Search for the cell housing the specified text and yield its [X, Y] center coordinate. 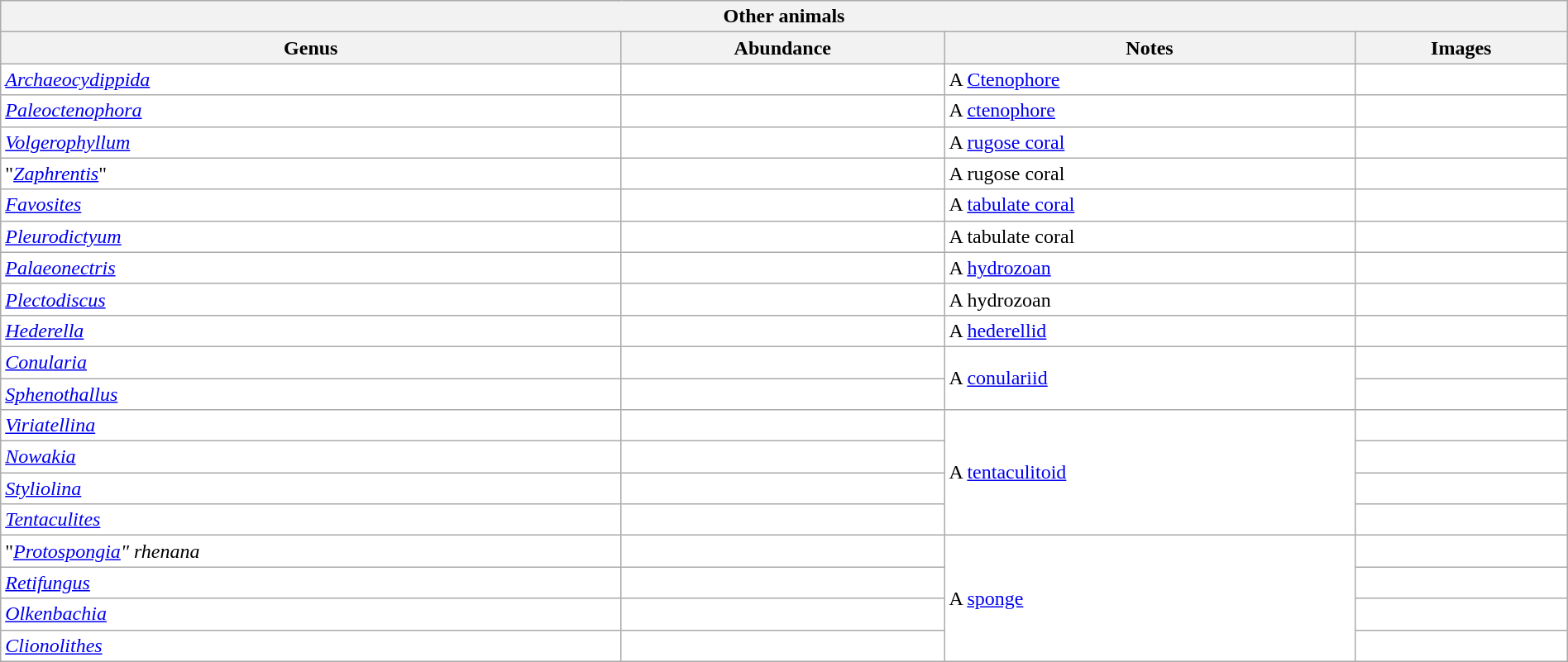
A hederellid [1150, 331]
"Zaphrentis" [311, 174]
Notes [1150, 48]
Olkenbachia [311, 614]
A conulariid [1150, 378]
Images [1460, 48]
A Ctenophore [1150, 79]
Palaeonectris [311, 268]
Favosites [311, 205]
Other animals [784, 17]
Sphenothallus [311, 394]
Paleoctenophora [311, 111]
Archaeocydippida [311, 79]
Hederella [311, 331]
A sponge [1150, 598]
Pleurodictyum [311, 236]
Plectodiscus [311, 299]
Clionolithes [311, 645]
A tentaculitoid [1150, 473]
Conularia [311, 362]
"Protospongia" rhenana [311, 551]
Retifungus [311, 583]
Volgerophyllum [311, 142]
Genus [311, 48]
Abundance [782, 48]
Tentaculites [311, 520]
Viriatellina [311, 426]
Styliolina [311, 488]
A ctenophore [1150, 111]
Nowakia [311, 457]
